Identify which cell holds the provided text, then report its [X, Y] central coordinate. 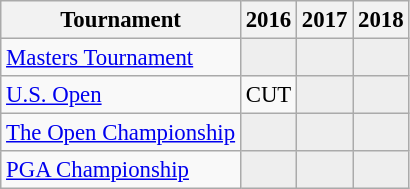
PGA Championship [121, 170]
U.S. Open [121, 95]
The Open Championship [121, 133]
Masters Tournament [121, 58]
2016 [268, 20]
Tournament [121, 20]
CUT [268, 95]
2017 [325, 20]
2018 [381, 20]
